Identify which cell holds the provided text, then report its [x, y] central coordinate. 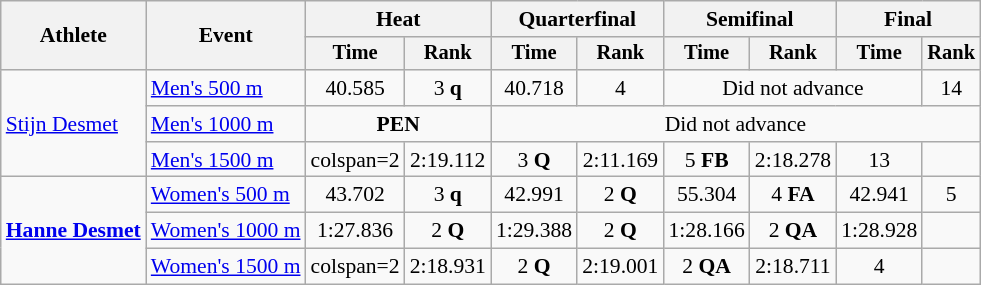
1:27.836 [356, 231]
Women's 1500 m [226, 267]
Semifinal [750, 19]
4 FA [793, 195]
PEN [398, 124]
1:28.166 [706, 231]
42.941 [879, 195]
Women's 1000 m [226, 231]
14 [951, 88]
Hanne Desmet [74, 230]
2:11.169 [620, 160]
55.304 [706, 195]
Final [908, 19]
3 Q [534, 160]
2:19.112 [448, 160]
Men's 1000 m [226, 124]
Stijn Desmet [74, 124]
Event [226, 36]
2:18.711 [793, 267]
42.991 [534, 195]
1:28.928 [879, 231]
40.585 [356, 88]
Quarterfinal [578, 19]
Men's 1500 m [226, 160]
43.702 [356, 195]
5 [951, 195]
Heat [398, 19]
5 FB [706, 160]
1:29.388 [534, 231]
13 [879, 160]
Men's 500 m [226, 88]
Women's 500 m [226, 195]
40.718 [534, 88]
Athlete [74, 36]
2:18.278 [793, 160]
2:19.001 [620, 267]
2:18.931 [448, 267]
